Capture the cell that displays the provided text and extract its (x, y) central coordinate. 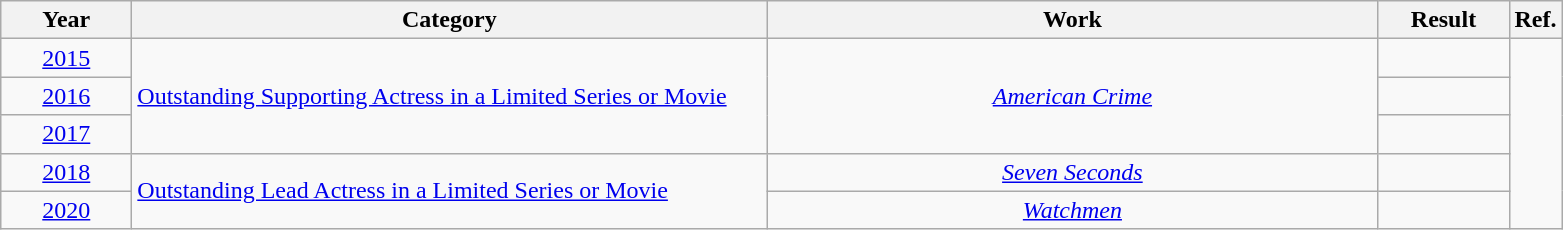
Result (1444, 20)
2018 (66, 172)
2015 (66, 58)
Outstanding Supporting Actress in a Limited Series or Movie (450, 96)
Outstanding Lead Actress in a Limited Series or Movie (450, 191)
Year (66, 20)
Seven Seconds (1072, 172)
Watchmen (1072, 210)
2017 (66, 134)
American Crime (1072, 96)
2016 (66, 96)
Ref. (1536, 20)
Category (450, 20)
Work (1072, 20)
2020 (66, 210)
